For the text-containing cell, return its midpoint in [X, Y] coordinate format. 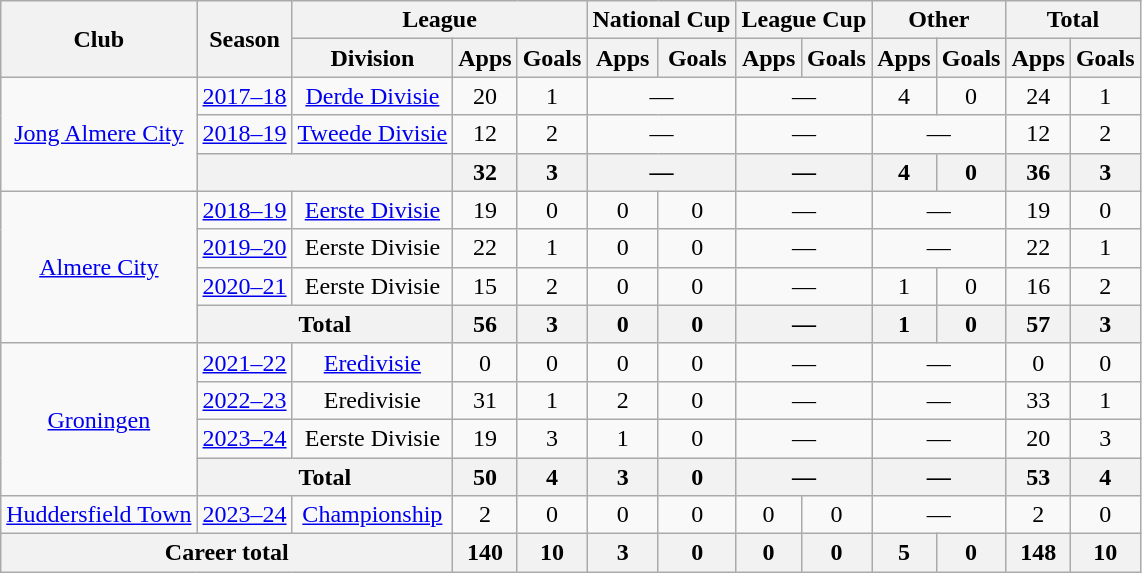
50 [485, 477]
148 [1038, 553]
56 [485, 324]
Jong Almere City [99, 134]
National Cup [662, 20]
5 [904, 553]
2020–21 [244, 286]
Groningen [99, 419]
2022–23 [244, 400]
League Cup [804, 20]
League [440, 20]
2021–22 [244, 362]
15 [485, 286]
Division [372, 58]
Championship [372, 515]
Huddersfield Town [99, 515]
Tweede Divisie [372, 134]
31 [485, 400]
2017–18 [244, 96]
57 [1038, 324]
Season [244, 39]
Derde Divisie [372, 96]
Other [939, 20]
Almere City [99, 267]
32 [485, 172]
53 [1038, 477]
36 [1038, 172]
2019–20 [244, 248]
140 [485, 553]
24 [1038, 96]
Club [99, 39]
Career total [227, 553]
33 [1038, 400]
16 [1038, 286]
